For the text-containing cell, return its midpoint in (X, Y) coordinate format. 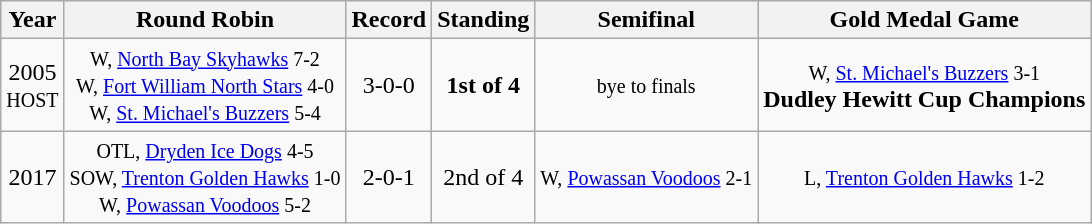
Standing (484, 20)
W, North Bay Skyhawks 7-2W, Fort William North Stars 4-0W, St. Michael's Buzzers 5-4 (205, 85)
Year (32, 20)
L, Trenton Golden Hawks 1-2 (924, 177)
Record (389, 20)
2005HOST (32, 85)
W, St. Michael's Buzzers 3-1Dudley Hewitt Cup Champions (924, 85)
W, Powassan Voodoos 2-1 (646, 177)
2017 (32, 177)
3-0-0 (389, 85)
Gold Medal Game (924, 20)
2-0-1 (389, 177)
2nd of 4 (484, 177)
Semifinal (646, 20)
1st of 4 (484, 85)
bye to finals (646, 85)
OTL, Dryden Ice Dogs 4-5SOW, Trenton Golden Hawks 1-0W, Powassan Voodoos 5-2 (205, 177)
Round Robin (205, 20)
